Capture the cell that displays the provided text and extract its [X, Y] central coordinate. 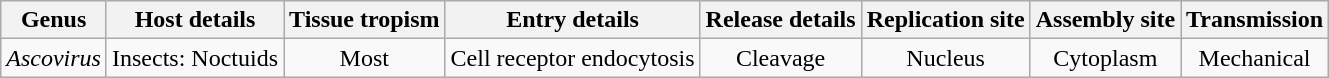
Most [365, 58]
Host details [194, 20]
Entry details [572, 20]
Genus [54, 20]
Cleavage [780, 58]
Nucleus [946, 58]
Cell receptor endocytosis [572, 58]
Transmission [1255, 20]
Insects: Noctuids [194, 58]
Cytoplasm [1105, 58]
Release details [780, 20]
Mechanical [1255, 58]
Tissue tropism [365, 20]
Ascovirus [54, 58]
Replication site [946, 20]
Assembly site [1105, 20]
